Identify which cell holds the provided text, then report its [X, Y] central coordinate. 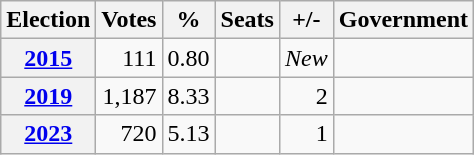
720 [129, 134]
Election [48, 20]
1 [306, 134]
8.33 [188, 96]
1,187 [129, 96]
111 [129, 58]
2023 [48, 134]
New [306, 58]
2 [306, 96]
+/- [306, 20]
2019 [48, 96]
5.13 [188, 134]
Votes [129, 20]
% [188, 20]
Seats [247, 20]
2015 [48, 58]
Government [403, 20]
0.80 [188, 58]
